Output the [x, y] coordinate of the center of the cell containing the given text.  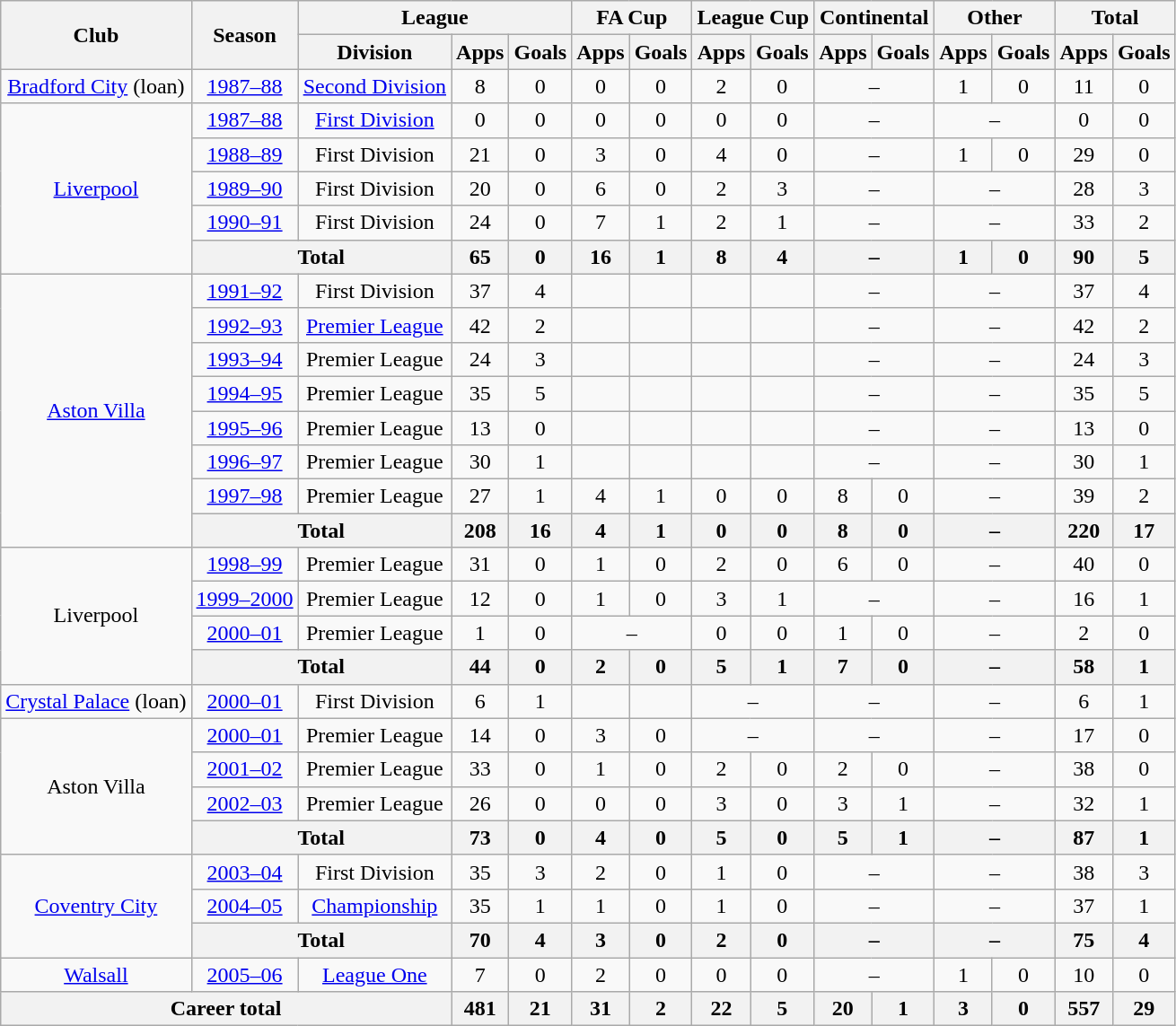
1998–99 [244, 565]
2004–05 [244, 906]
220 [1084, 531]
Second Division [374, 86]
1996–97 [244, 462]
87 [1084, 837]
26 [480, 803]
58 [1084, 667]
1990–91 [244, 223]
1991–92 [244, 291]
40 [1084, 565]
Club [96, 35]
1988–89 [244, 154]
65 [480, 257]
481 [480, 1009]
Continental [874, 18]
Division [374, 52]
12 [480, 599]
28 [1084, 189]
39 [1084, 496]
14 [480, 735]
League Cup [753, 18]
90 [1084, 257]
2002–03 [244, 803]
1992–93 [244, 325]
2003–04 [244, 872]
1993–94 [244, 359]
32 [1084, 803]
Bradford City (loan) [96, 86]
557 [1084, 1009]
League [434, 18]
1995–96 [244, 428]
2001–02 [244, 769]
2005–06 [244, 974]
22 [722, 1009]
1994–95 [244, 393]
208 [480, 531]
75 [1084, 940]
1989–90 [244, 189]
Season [244, 35]
Coventry City [96, 906]
11 [1084, 86]
Walsall [96, 974]
10 [1084, 974]
Championship [374, 906]
League One [374, 974]
1999–2000 [244, 599]
73 [480, 837]
Crystal Palace (loan) [96, 701]
1997–98 [244, 496]
Other [995, 18]
FA Cup [632, 18]
27 [480, 496]
70 [480, 940]
Career total [226, 1009]
44 [480, 667]
